Return the [X, Y] coordinate for the center point of the cell that contains the specified text.  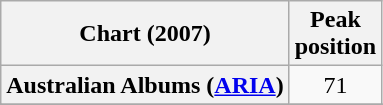
Peakposition [335, 34]
71 [335, 85]
Australian Albums (ARIA) [145, 85]
Chart (2007) [145, 34]
